Detect which cell encompasses the target text, then output its (X, Y) center coordinate. 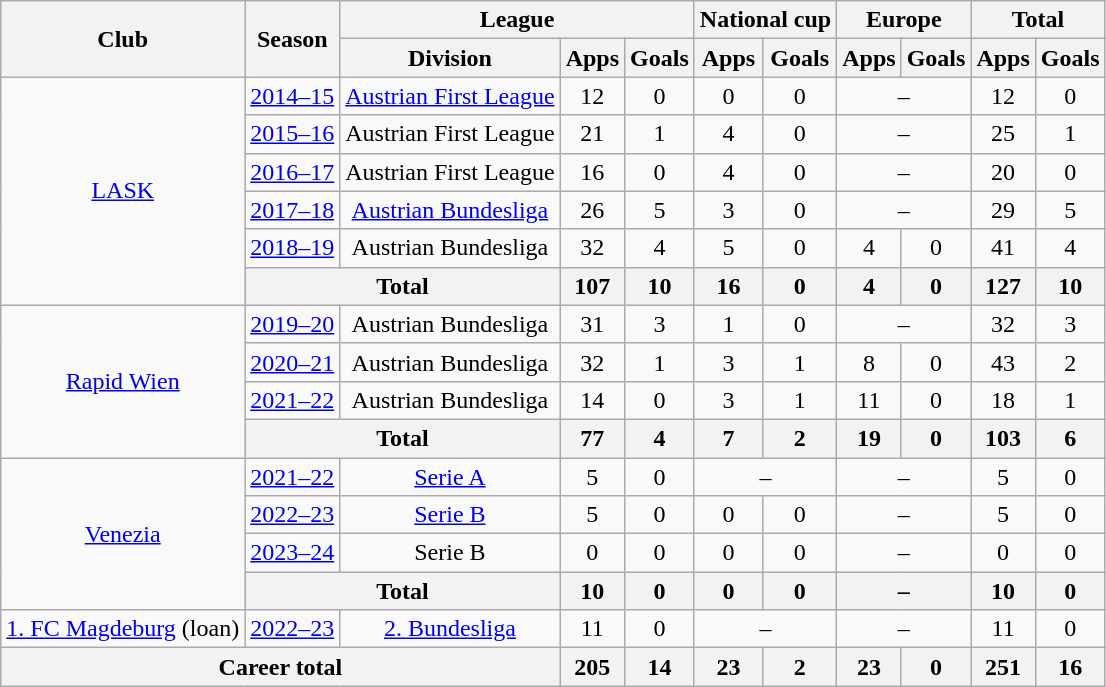
2018–19 (292, 248)
Venezia (123, 534)
103 (1003, 438)
26 (592, 210)
205 (592, 667)
251 (1003, 667)
2016–17 (292, 172)
25 (1003, 134)
18 (1003, 400)
Club (123, 39)
LASK (123, 191)
2. Bundesliga (450, 629)
Career total (280, 667)
2020–21 (292, 362)
2023–24 (292, 553)
19 (869, 438)
2019–20 (292, 324)
41 (1003, 248)
77 (592, 438)
43 (1003, 362)
21 (592, 134)
2015–16 (292, 134)
2017–18 (292, 210)
6 (1070, 438)
1. FC Magdeburg (loan) (123, 629)
2014–15 (292, 96)
29 (1003, 210)
107 (592, 286)
National cup (765, 20)
Season (292, 39)
8 (869, 362)
Rapid Wien (123, 381)
31 (592, 324)
20 (1003, 172)
127 (1003, 286)
7 (728, 438)
Europe (904, 20)
Serie A (450, 477)
Division (450, 58)
League (518, 20)
